Extract the (x, y) coordinate from the center of the cell holding the provided text.  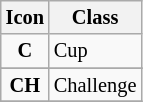
Icon (25, 17)
CH (25, 85)
Class (95, 17)
C (25, 51)
Challenge (95, 85)
Cup (95, 51)
